Capture the cell that displays the provided text and extract its [x, y] central coordinate. 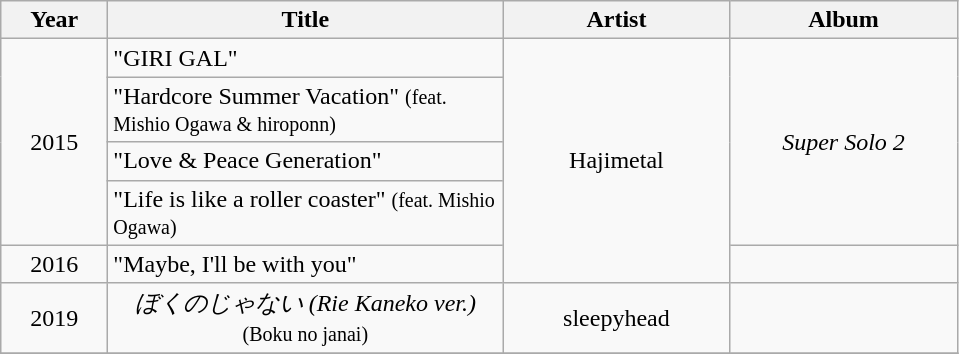
ぼくのじゃない (Rie Kaneko ver.) (Boku no janai) [306, 318]
"Maybe, I'll be with you" [306, 264]
"Hardcore Summer Vacation" (feat. Mishio Ogawa & hiroponn) [306, 110]
Album [844, 20]
sleepyhead [616, 318]
Title [306, 20]
2016 [54, 264]
"GIRI GAL" [306, 58]
Hajimetal [616, 161]
Super Solo 2 [844, 142]
2015 [54, 142]
"Love & Peace Generation" [306, 161]
2019 [54, 318]
"Life is like a roller coaster" (feat. Mishio Ogawa) [306, 212]
Year [54, 20]
Artist [616, 20]
